Search for the cell housing the specified text and yield its (x, y) center coordinate. 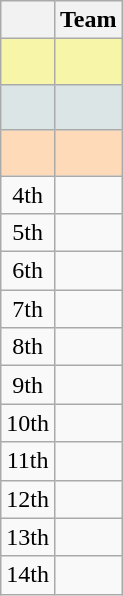
6th (28, 271)
4th (28, 195)
5th (28, 233)
12th (28, 499)
13th (28, 537)
10th (28, 423)
8th (28, 347)
7th (28, 309)
Team (88, 20)
9th (28, 385)
14th (28, 575)
11th (28, 461)
